Return [X, Y] of the center of cell containing provided text 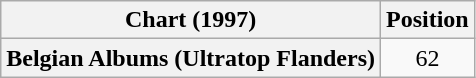
62 [428, 58]
Position [428, 20]
Chart (1997) [191, 20]
Belgian Albums (Ultratop Flanders) [191, 58]
